Determine the [X, Y] coordinate at the center of the cell enclosing the given text.  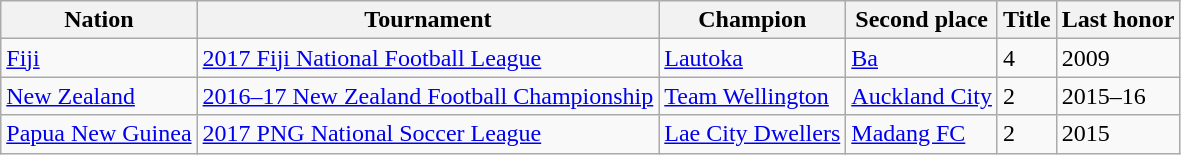
Lautoka [752, 58]
Last honor [1118, 20]
Fiji [99, 58]
Tournament [428, 20]
Title [1026, 20]
2017 PNG National Soccer League [428, 134]
2015–16 [1118, 96]
2009 [1118, 58]
Team Wellington [752, 96]
4 [1026, 58]
Lae City Dwellers [752, 134]
Second place [922, 20]
Ba [922, 58]
Nation [99, 20]
Champion [752, 20]
2015 [1118, 134]
2016–17 New Zealand Football Championship [428, 96]
Madang FC [922, 134]
Papua New Guinea [99, 134]
Auckland City [922, 96]
New Zealand [99, 96]
2017 Fiji National Football League [428, 58]
